Search for the cell housing the specified text and yield its [X, Y] center coordinate. 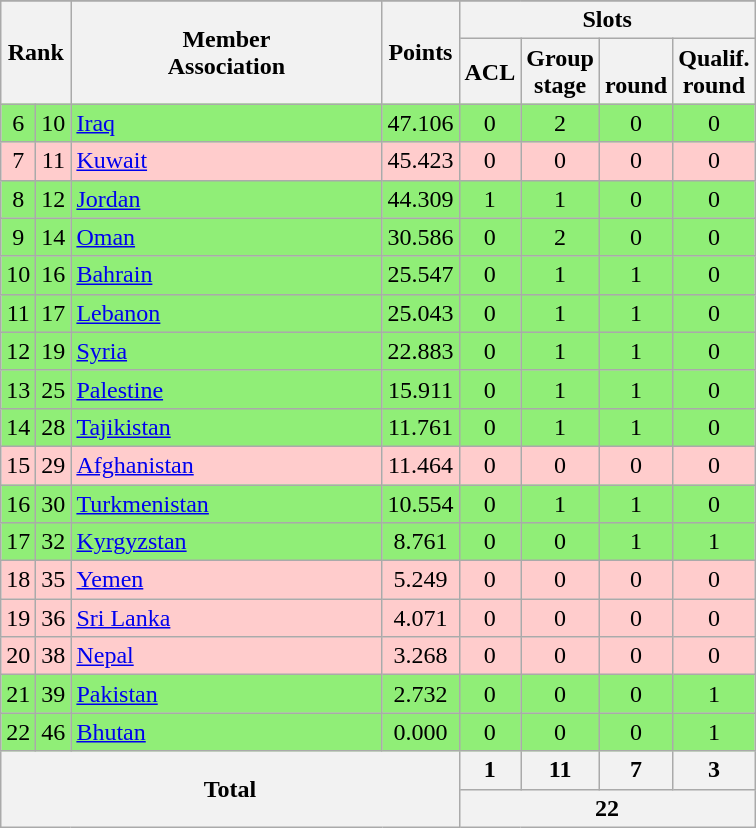
25.043 [420, 313]
Bhutan [226, 732]
3.268 [420, 656]
4.071 [420, 618]
13 [18, 389]
35 [54, 580]
Iraq [226, 123]
5.249 [420, 580]
30.586 [420, 237]
36 [54, 618]
Slots [607, 20]
Sri Lanka [226, 618]
Pakistan [226, 694]
6 [18, 123]
25.547 [420, 275]
Nepal [226, 656]
Kuwait [226, 161]
3 [714, 770]
Syria [226, 351]
32 [54, 542]
20 [18, 656]
8 [18, 199]
Tajikistan [226, 427]
round [636, 72]
Lebanon [226, 313]
10.554 [420, 503]
39 [54, 694]
Palestine [226, 389]
Bahrain [226, 275]
Jordan [226, 199]
Rank [36, 52]
Points [420, 52]
Oman [226, 237]
44.309 [420, 199]
11.464 [420, 465]
28 [54, 427]
15 [18, 465]
MemberAssociation [226, 52]
0.000 [420, 732]
11.761 [420, 427]
Yemen [226, 580]
25 [54, 389]
2.732 [420, 694]
Afghanistan [226, 465]
Total [230, 789]
18 [18, 580]
47.106 [420, 123]
46 [54, 732]
30 [54, 503]
29 [54, 465]
Groupstage [560, 72]
Kyrgyzstan [226, 542]
Qualif.round [714, 72]
45.423 [420, 161]
21 [18, 694]
22.883 [420, 351]
8.761 [420, 542]
15.911 [420, 389]
ACL [490, 72]
38 [54, 656]
Turkmenistan [226, 503]
9 [18, 237]
